Locate the cell with the specified text and output its [x, y] center coordinate. 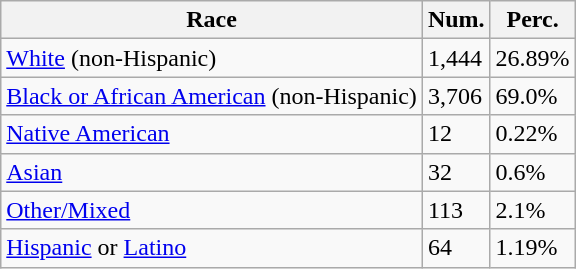
12 [456, 134]
Asian [212, 172]
26.89% [532, 58]
113 [456, 210]
2.1% [532, 210]
Black or African American (non-Hispanic) [212, 96]
0.6% [532, 172]
Perc. [532, 20]
Num. [456, 20]
White (non-Hispanic) [212, 58]
69.0% [532, 96]
64 [456, 248]
1.19% [532, 248]
3,706 [456, 96]
Hispanic or Latino [212, 248]
1,444 [456, 58]
Native American [212, 134]
32 [456, 172]
0.22% [532, 134]
Other/Mixed [212, 210]
Race [212, 20]
